Capture the cell that displays the provided text and extract its (X, Y) central coordinate. 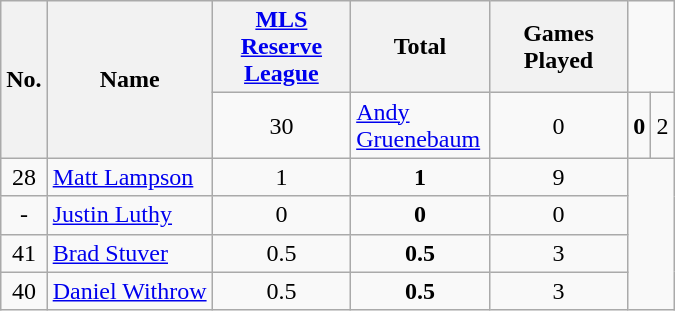
Total (420, 47)
28 (24, 177)
9 (558, 177)
Andy Gruenebaum (420, 126)
- (24, 215)
2 (662, 126)
41 (24, 253)
MLS Reserve League (282, 47)
Brad Stuver (130, 253)
Name (130, 80)
No. (24, 80)
30 (282, 126)
Daniel Withrow (130, 291)
Games Played (558, 47)
Justin Luthy (130, 215)
Matt Lampson (130, 177)
40 (24, 291)
